Output the (X, Y) coordinate of the center of the cell containing the given text.  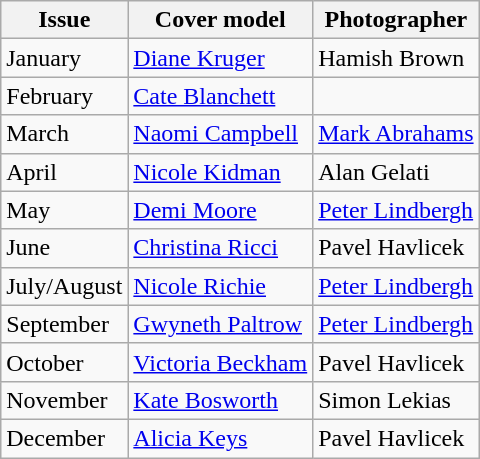
April (64, 172)
Kate Bosworth (220, 400)
January (64, 58)
June (64, 248)
Demi Moore (220, 210)
Alicia Keys (220, 438)
Simon Lekias (396, 400)
Christina Ricci (220, 248)
Victoria Beckham (220, 362)
Alan Gelati (396, 172)
Photographer (396, 20)
February (64, 96)
May (64, 210)
Gwyneth Paltrow (220, 324)
July/August (64, 286)
March (64, 134)
Cover model (220, 20)
September (64, 324)
Hamish Brown (396, 58)
Diane Kruger (220, 58)
Nicole Richie (220, 286)
Nicole Kidman (220, 172)
November (64, 400)
Naomi Campbell (220, 134)
Cate Blanchett (220, 96)
December (64, 438)
Mark Abrahams (396, 134)
Issue (64, 20)
October (64, 362)
